Determine the (x, y) coordinate at the center of the cell enclosing the given text.  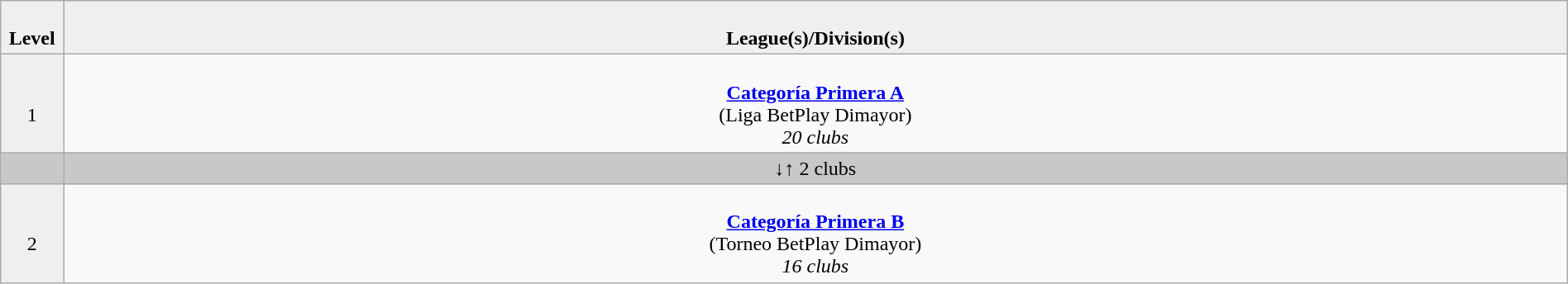
2 (32, 233)
Level (32, 28)
↓↑ 2 clubs (815, 168)
League(s)/Division(s) (815, 28)
Categoría Primera B(Torneo BetPlay Dimayor) 16 clubs (815, 233)
Categoría Primera A (Liga BetPlay Dimayor) 20 clubs (815, 104)
1 (32, 104)
